Identify which cell holds the provided text, then report its (x, y) central coordinate. 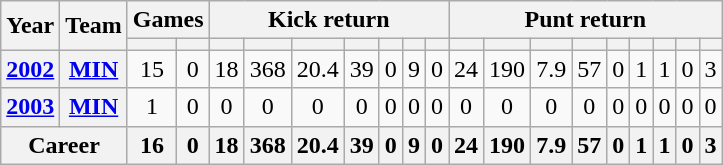
15 (152, 69)
Team (94, 26)
16 (152, 145)
Punt return (585, 20)
Career (64, 145)
2002 (30, 69)
2003 (30, 107)
Year (30, 26)
Games (168, 20)
Kick return (328, 20)
